Identify which cell holds the provided text, then report its [X, Y] central coordinate. 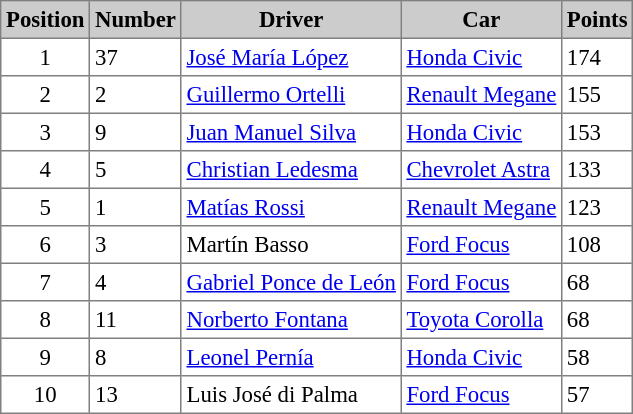
58 [598, 357]
Chevrolet Astra [481, 170]
133 [598, 170]
Luis José di Palma [291, 395]
Number [136, 20]
Leonel Pernía [291, 357]
Matías Rossi [291, 207]
174 [598, 57]
155 [598, 95]
Points [598, 20]
Juan Manuel Silva [291, 132]
Christian Ledesma [291, 170]
6 [46, 245]
108 [598, 245]
Driver [291, 20]
Norberto Fontana [291, 320]
Car [481, 20]
37 [136, 57]
153 [598, 132]
11 [136, 320]
Guillermo Ortelli [291, 95]
José María López [291, 57]
123 [598, 207]
Position [46, 20]
Martín Basso [291, 245]
Gabriel Ponce de León [291, 282]
7 [46, 282]
57 [598, 395]
Toyota Corolla [481, 320]
10 [46, 395]
13 [136, 395]
